Locate the cell with the specified text and output its (x, y) center coordinate. 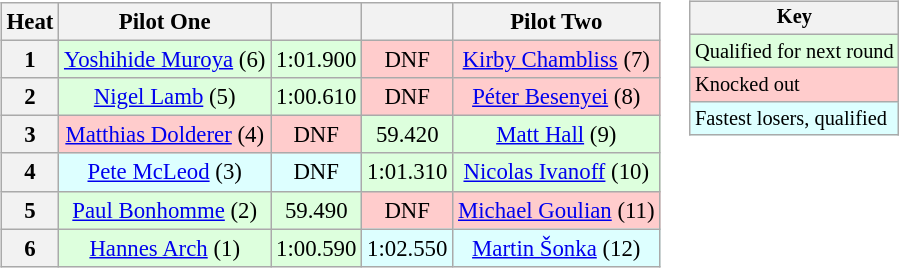
5 (30, 210)
1:02.550 (408, 248)
Pilot One (165, 22)
Matt Hall (9) (556, 135)
59.490 (316, 210)
1:01.310 (408, 172)
Michael Goulian (11) (556, 210)
Yoshihide Muroya (6) (165, 60)
Fastest losers, qualified (794, 119)
Key (794, 18)
Hannes Arch (1) (165, 248)
Martin Šonka (12) (556, 248)
Pete McLeod (3) (165, 172)
1 (30, 60)
1:00.590 (316, 248)
4 (30, 172)
Péter Besenyei (8) (556, 97)
6 (30, 248)
Pilot Two (556, 22)
Knocked out (794, 85)
1:01.900 (316, 60)
Nicolas Ivanoff (10) (556, 172)
1:00.610 (316, 97)
Matthias Dolderer (4) (165, 135)
Qualified for next round (794, 51)
2 (30, 97)
3 (30, 135)
59.420 (408, 135)
Kirby Chambliss (7) (556, 60)
Nigel Lamb (5) (165, 97)
Paul Bonhomme (2) (165, 210)
Heat (30, 22)
